Output the (X, Y) coordinate of the center of the cell containing the given text.  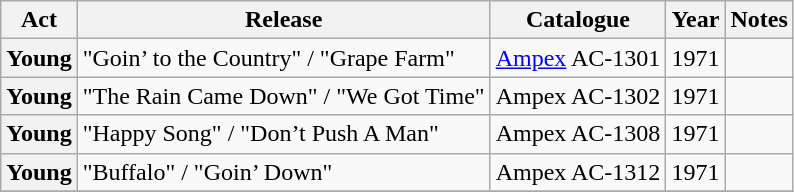
"Goin’ to the Country" / "Grape Farm" (284, 58)
Ampex AC-1312 (578, 172)
"Happy Song" / "Don’t Push A Man" (284, 134)
Ampex AC-1302 (578, 96)
Act (39, 20)
Ampex AC-1308 (578, 134)
"Buffalo" / "Goin’ Down" (284, 172)
"The Rain Came Down" / "We Got Time" (284, 96)
Year (696, 20)
Catalogue (578, 20)
Notes (759, 20)
Release (284, 20)
Ampex AC-1301 (578, 58)
